Search for the cell housing the specified text and yield its [X, Y] center coordinate. 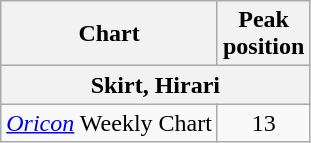
Peakposition [263, 34]
Skirt, Hirari [156, 85]
13 [263, 123]
Oricon Weekly Chart [110, 123]
Chart [110, 34]
